Find where the given text appears and provide that cell's center as [x, y] coordinate. 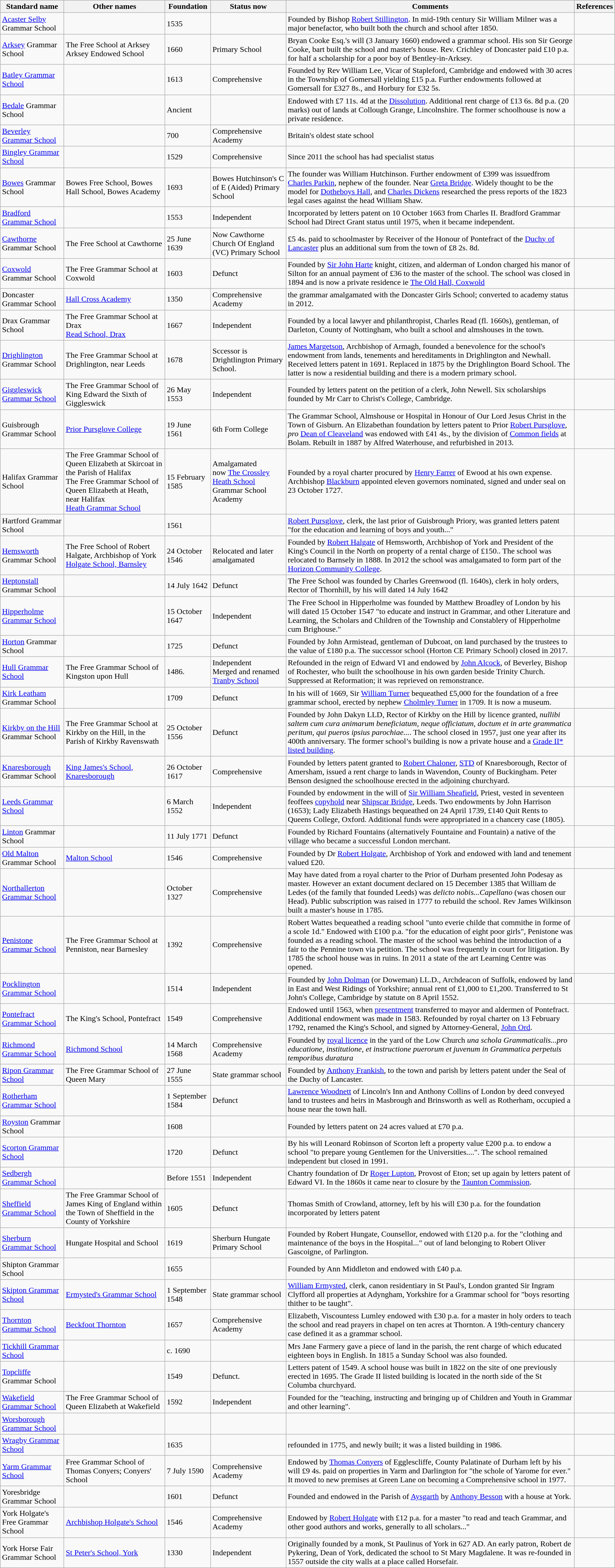
The Free Grammar School of King Edward the Sixth of Giggleswick [115, 395]
1678 [188, 360]
October 1327 [188, 893]
Hemsworth Grammar School [32, 555]
The Free Grammar School at Drighlington, near Leeds [115, 360]
1720 [188, 1152]
the grammar amalgamated with the Doncaster Girls School; converted to academy status in 2012. [430, 299]
Bedale Grammar School [32, 110]
Yoresbridge Grammar School [32, 1497]
27 June 1555 [188, 1075]
Hall Cross Academy [115, 299]
25 October 1556 [188, 732]
The Free School at Cawthorne [115, 243]
15 October 1647 [188, 616]
c. 1690 [188, 1350]
Before 1551 [188, 1178]
Beverley Grammar School [32, 135]
The Free Grammar School at Kirkby on the Hill, in the Parish of Kirkby Ravenswath [115, 732]
1561 [188, 525]
1657 [188, 1325]
1605 [188, 1208]
Bowes Grammar School [32, 187]
York Holgate's Free Grammar School [32, 1522]
Hartford Grammar School [32, 525]
Sheffield Grammar School [32, 1208]
1535 [188, 24]
Endowed by Robert Holgate with £12 p.a. for a master "to read and teach Grammar, and other good authors and works, generally to all scholars..." [430, 1522]
1486. [188, 672]
1350 [188, 299]
Giggleswick Grammar School [32, 395]
Richmond Grammar School [32, 1049]
Hull Grammar School [32, 672]
Relocated and later amalgamated [248, 555]
Skipton Grammar School [32, 1294]
6th Form College [248, 429]
1709 [188, 698]
1 September 1584 [188, 1101]
Heptonstall Grammar School [32, 585]
Acaster Selby Grammar School [32, 24]
Wakefield Grammar School [32, 1402]
The Free Grammar School of Queen Elizabeth at Wakefield [115, 1402]
1603 [188, 273]
Ripon Grammar School [32, 1075]
Hipperholme Grammar School [32, 616]
Founded by Ann Middleton and endowed with £40 p.a. [430, 1269]
Amalgamatednow The Crossley Heath SchoolGrammar SchoolAcademy [248, 482]
Beckfoot Thornton [115, 1325]
1529 [188, 157]
Drighlington Grammar School [32, 360]
26 October 1617 [188, 771]
Rotherham Grammar School [32, 1101]
References [595, 7]
1613 [188, 80]
Kirk Leatham Grammar School [32, 698]
Now Cawthorne Church Of England (VC) Primary School [248, 243]
Tickhill Grammar School [32, 1350]
Knaresborough Grammar School [32, 771]
11 July 1771 [188, 836]
Archbishop Holgate's School [115, 1522]
1655 [188, 1269]
Cawthorne Grammar School [32, 243]
The Free Grammar School at Penniston, near Barnesley [115, 945]
The Free Grammar School at Drax Read School, Drax [115, 325]
Prior Pursglove College [115, 429]
Penistone Grammar School [32, 945]
1619 [188, 1243]
1592 [188, 1402]
15 February 1585 [188, 482]
Standard name [32, 7]
Founded for the "teaching, instructing and bringing up of Children and Youth in Grammar and other learning". [430, 1402]
Kirkby on the Hill Grammar School [32, 732]
The Free School of Robert Halgate, Archbishop of YorkHolgate School, Barnsley [115, 555]
Hungate Hospital and School [115, 1243]
Other names [115, 7]
Linton Grammar School [32, 836]
Bowes Free School, Bowes Hall School, Bowes Academy [115, 187]
26 May 1553 [188, 395]
Sherburn Hungate Primary School [248, 1243]
The Free School was founded by Charles Greenwood (fl. 1640s), clerk in holy orders, Rector of Thornhill, by his will dated 14 July 1642 [430, 585]
25 June 1639 [188, 243]
1330 [188, 1553]
St Peter's School, York [115, 1553]
The Free School at Arksey Arksey Endowed School [115, 49]
700 [188, 135]
1601 [188, 1497]
Primary School [248, 49]
Pontefract Grammar School [32, 1019]
Coxwold Grammar School [32, 273]
7 July 1590 [188, 1471]
Malton School [115, 857]
1635 [188, 1445]
IndependentMerged and renamed Tranby School [248, 672]
6 March 1552 [188, 806]
Since 2011 the school has had specialist status [430, 157]
Bingley Grammar School [32, 157]
Drax Grammar School [32, 325]
Foundation [188, 7]
Horton Grammar School [32, 646]
Topcliffe Grammar School [32, 1376]
14 March 1568 [188, 1049]
1514 [188, 989]
Britain's oldest state school [430, 135]
Thornton Grammar School [32, 1325]
£5 4s. paid to schoolmaster by Receiver of the Honour of Pontefract of the Duchy of Lancaster plus an additional sum from the town of £8 2s. 8d. [430, 243]
Sedbergh Grammar School [32, 1178]
1725 [188, 646]
Worsborough Grammar School [32, 1424]
Leeds Grammar School [32, 806]
1608 [188, 1126]
Bowes Hutchinson's C of E (Aided) Primary School [248, 187]
Wragby Grammar School [32, 1445]
Ancient [188, 110]
Guisbrough Grammar School [32, 429]
Richmond School [115, 1049]
Scorton Grammar School [32, 1152]
Doncaster Grammar School [32, 299]
Founded and endowed in the Parish of Aysgarth by Anthony Besson with a house at York. [430, 1497]
Founded by letters patent on 24 acres valued at £70 p.a. [430, 1126]
refounded in 1775, and newly built; it was a listed building in 1986. [430, 1445]
Old Malton Grammar School [32, 857]
Ermysted's Grammar School [115, 1294]
Defunct. [248, 1376]
Free Grammar School of Thomas Conyers; Conyers' School [115, 1471]
The Free Grammar School of Kingston upon Hull [115, 672]
Sherburn Grammar School [32, 1243]
Status now [248, 7]
The Free Grammar School of James King of England within the Town of Sheffield in the County of Yorkshire [115, 1208]
Robert Pursglove, clerk, the last prior of Guisbrough Priory, was granted letters patent "for the education and learning of boys and youth..." [430, 525]
The Free Grammar School at Coxwold [115, 273]
Founded by Dr Robert Holgate, Archbishop of York and endowed with land and tenement valued £20. [430, 857]
York Horse Fair Grammar School [32, 1553]
1693 [188, 187]
Yarm Grammar School [32, 1471]
Arksey Grammar School [32, 49]
1667 [188, 325]
King James's School, Knaresborough [115, 771]
Founded by Richard Fountains (alternatively Fountaine and Fountain) a native of the village who became a successful London merchant. [430, 836]
Shipton Grammar School [32, 1269]
Founded by Anthony Frankish, to the town and parish by letters patent under the Seal of the Duchy of Lancaster. [430, 1075]
Pocklington Grammar School [32, 989]
1660 [188, 49]
Bradford Grammar School [32, 217]
Founded by letters patent on the petition of a clerk, John Newell. Six scholarships founded by Mr Carr to Christ's College, Cambridge. [430, 395]
Founded by Bishop Robert Stillington. In mid-19th century Sir William Milner was a major benefactor, who built both the church and school after 1850. [430, 24]
14 July 1642 [188, 585]
Thomas Smith of Crowland, attorney, left by his will £30 p.a. for the foundation incorporated by letters patent [430, 1208]
1 September 1548 [188, 1294]
1392 [188, 945]
Halifax Grammar School [32, 482]
Royston Grammar School [32, 1126]
The King's School, Pontefract [115, 1019]
Northallerton Grammar School [32, 893]
The Free Grammar School of Queen Mary [115, 1075]
Batley Grammar School [32, 80]
Sccessor is Drightlington Primary School. [248, 360]
24 October 1546 [188, 555]
Comments [430, 7]
19 June 1561 [188, 429]
1553 [188, 217]
